From the cell containing the given text, extract its center point as (X, Y) coordinate. 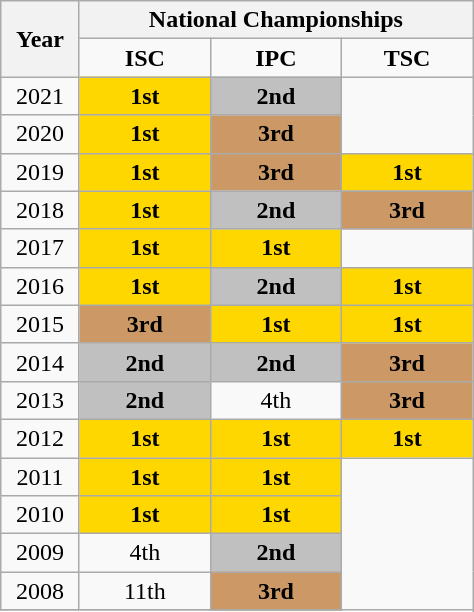
2008 (40, 591)
2019 (40, 172)
2014 (40, 362)
2012 (40, 438)
2010 (40, 515)
2015 (40, 324)
2016 (40, 286)
2011 (40, 477)
11th (144, 591)
2020 (40, 134)
2009 (40, 553)
2017 (40, 248)
Year (40, 39)
TSC (406, 58)
ISC (144, 58)
IPC (276, 58)
2018 (40, 210)
2021 (40, 96)
National Championships (276, 20)
2013 (40, 400)
